From the cell containing the given text, extract its center point as [x, y] coordinate. 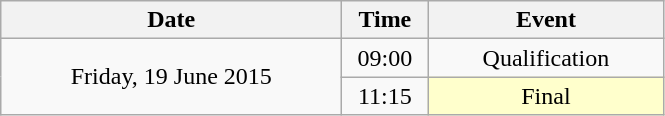
Friday, 19 June 2015 [172, 77]
Event [546, 20]
11:15 [385, 96]
Qualification [546, 58]
Final [546, 96]
Date [172, 20]
Time [385, 20]
09:00 [385, 58]
